Identify which cell holds the provided text, then report its [x, y] central coordinate. 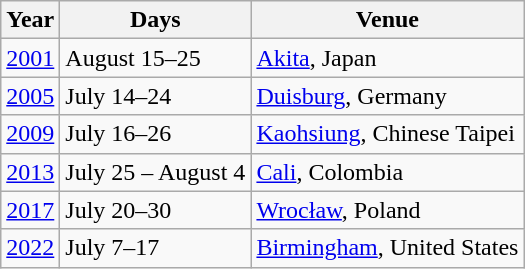
2022 [30, 248]
Cali, Colombia [388, 172]
July 7–17 [156, 248]
Wrocław, Poland [388, 210]
2005 [30, 96]
Duisburg, Germany [388, 96]
Venue [388, 20]
August 15–25 [156, 58]
Akita, Japan [388, 58]
July 16–26 [156, 134]
Year [30, 20]
July 20–30 [156, 210]
July 14–24 [156, 96]
Kaohsiung, Chinese Taipei [388, 134]
2009 [30, 134]
2001 [30, 58]
Days [156, 20]
2013 [30, 172]
July 25 – August 4 [156, 172]
2017 [30, 210]
Birmingham, United States [388, 248]
